Output the [X, Y] coordinate of the center of the cell containing the given text.  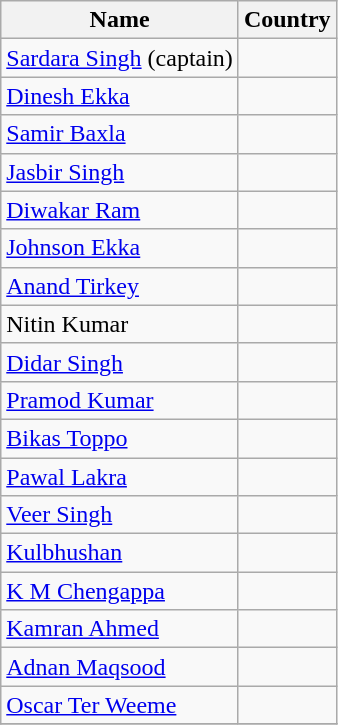
Diwakar Ram [120, 210]
Adnan Maqsood [120, 667]
Veer Singh [120, 515]
Jasbir Singh [120, 172]
Kamran Ahmed [120, 629]
Pawal Lakra [120, 477]
Kulbhushan [120, 553]
Oscar Ter Weeme [120, 705]
Dinesh Ekka [120, 96]
Sardara Singh (captain) [120, 58]
Bikas Toppo [120, 438]
Johnson Ekka [120, 248]
K M Chengappa [120, 591]
Pramod Kumar [120, 400]
Country [287, 20]
Nitin Kumar [120, 324]
Anand Tirkey [120, 286]
Name [120, 20]
Didar Singh [120, 362]
Samir Baxla [120, 134]
